Find where the given text appears and provide that cell's center as [X, Y] coordinate. 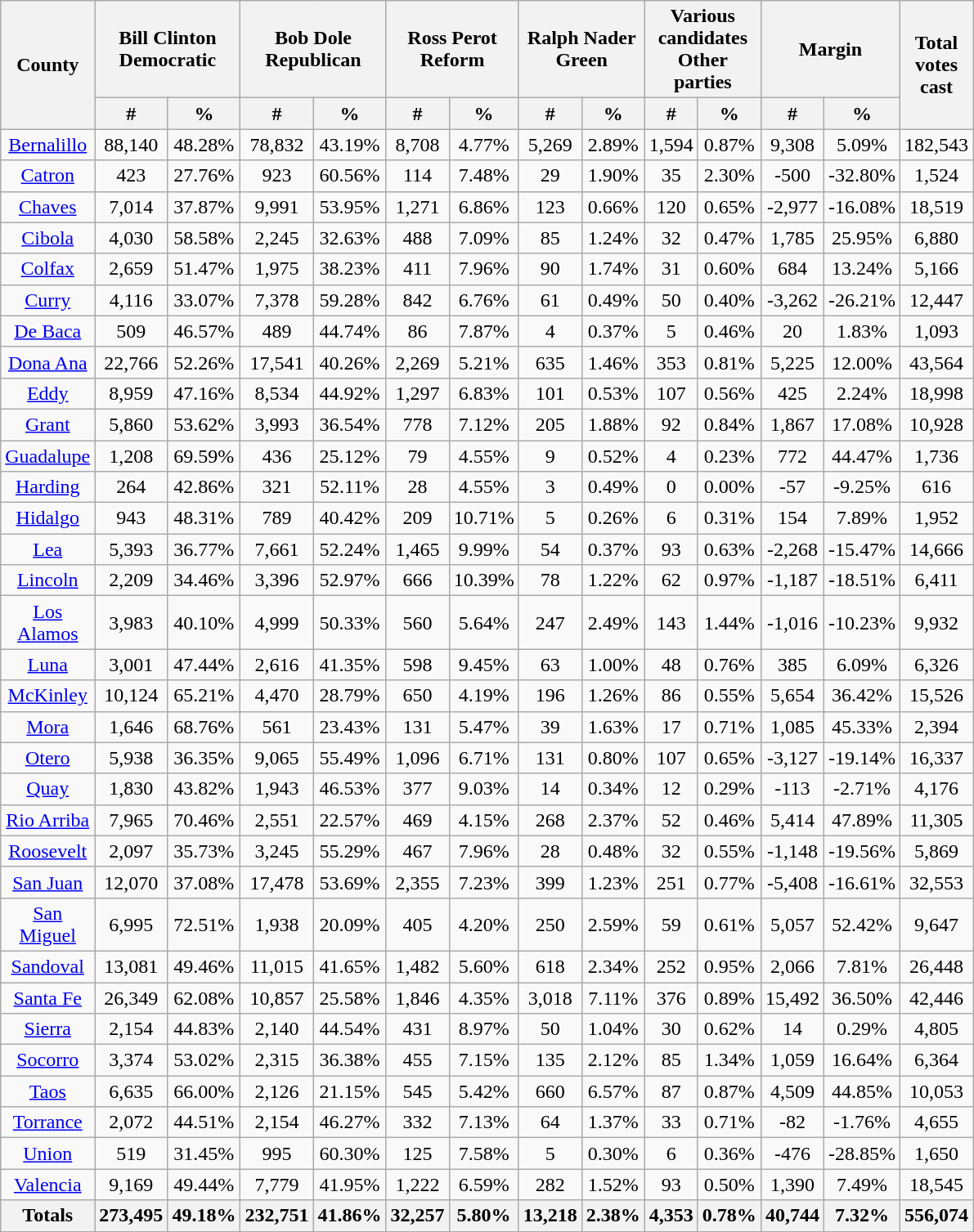
59.28% [350, 300]
32,553 [937, 882]
469 [417, 820]
25.12% [350, 455]
-3,262 [792, 300]
3,018 [550, 998]
53.02% [204, 1060]
519 [131, 1154]
53.69% [350, 882]
11,015 [276, 966]
45.33% [862, 727]
209 [417, 518]
-19.56% [862, 851]
17 [671, 727]
Rio Arriba [47, 820]
-82 [792, 1122]
-1.76% [862, 1122]
25.58% [350, 998]
48 [671, 665]
4,176 [937, 789]
1,524 [937, 176]
Torrance [47, 1122]
35 [671, 176]
36.54% [350, 424]
Los Alamos [47, 623]
5.09% [862, 145]
Socorro [47, 1060]
2.38% [613, 1216]
1,271 [417, 207]
1,594 [671, 145]
9,991 [276, 207]
273,495 [131, 1216]
5,166 [937, 269]
20 [792, 331]
Dona Ana [47, 362]
101 [550, 393]
2,616 [276, 665]
-9.25% [862, 487]
16,337 [937, 758]
0.40% [729, 300]
0.80% [613, 758]
78,832 [276, 145]
5.21% [484, 362]
4.20% [484, 924]
4,999 [276, 623]
41.35% [350, 665]
43.19% [350, 145]
1,938 [276, 924]
0.26% [613, 518]
9,308 [792, 145]
Taos [47, 1091]
-28.85% [862, 1154]
9.99% [484, 549]
5.60% [484, 966]
Eddy [47, 393]
7.32% [862, 1216]
1.00% [613, 665]
Curry [47, 300]
-19.14% [862, 758]
59 [671, 924]
0.30% [613, 1154]
995 [276, 1154]
40.42% [350, 518]
2,269 [417, 362]
4.77% [484, 145]
0.77% [729, 882]
6,411 [937, 580]
18,519 [937, 207]
12 [671, 789]
Bernalillo [47, 145]
154 [792, 518]
1.44% [729, 623]
5,393 [131, 549]
635 [550, 362]
1.04% [613, 1029]
250 [550, 924]
252 [671, 966]
79 [417, 455]
17.08% [862, 424]
10,928 [937, 424]
2.49% [613, 623]
4,805 [937, 1029]
561 [276, 727]
282 [550, 1185]
1,093 [937, 331]
Total votes cast [937, 65]
Bob DoleRepublican [313, 49]
120 [671, 207]
4,509 [792, 1091]
0.48% [613, 851]
3,001 [131, 665]
3,993 [276, 424]
-26.21% [862, 300]
Guadalupe [47, 455]
0.36% [729, 1154]
411 [417, 269]
13.24% [862, 269]
Luna [47, 665]
44.85% [862, 1091]
423 [131, 176]
3 [550, 487]
6,326 [937, 665]
1,736 [937, 455]
618 [550, 966]
4,116 [131, 300]
Grant [47, 424]
5.64% [484, 623]
11,305 [937, 820]
-2,977 [792, 207]
10,857 [276, 998]
0.89% [729, 998]
-500 [792, 176]
1,943 [276, 789]
2,126 [276, 1091]
0.81% [729, 362]
-1,187 [792, 580]
39 [550, 727]
16.64% [862, 1060]
Mora [47, 727]
53.95% [350, 207]
55.29% [350, 851]
52.24% [350, 549]
2.59% [613, 924]
114 [417, 176]
6,880 [937, 238]
1,952 [937, 518]
467 [417, 851]
2.24% [862, 393]
-32.80% [862, 176]
6.09% [862, 665]
0.97% [729, 580]
5,869 [937, 851]
13,081 [131, 966]
247 [550, 623]
Sandoval [47, 966]
Sierra [47, 1029]
52.42% [862, 924]
1,646 [131, 727]
35.73% [204, 851]
1.83% [862, 331]
1.22% [613, 580]
1.88% [613, 424]
38.23% [350, 269]
-5,408 [792, 882]
0.23% [729, 455]
1.37% [613, 1122]
32,257 [417, 1216]
7,779 [276, 1185]
36.42% [862, 696]
22,766 [131, 362]
17,541 [276, 362]
-2,268 [792, 549]
40.10% [204, 623]
0.52% [613, 455]
4,030 [131, 238]
772 [792, 455]
425 [792, 393]
2.37% [613, 820]
43,564 [937, 362]
598 [417, 665]
7.12% [484, 424]
332 [417, 1122]
6.86% [484, 207]
5,414 [792, 820]
20.09% [350, 924]
52.26% [204, 362]
455 [417, 1060]
Santa Fe [47, 998]
43.82% [204, 789]
0.47% [729, 238]
5,654 [792, 696]
6,364 [937, 1060]
0.34% [613, 789]
-3,127 [792, 758]
0.95% [729, 966]
-10.23% [862, 623]
5.47% [484, 727]
616 [937, 487]
63 [550, 665]
2,659 [131, 269]
2.89% [613, 145]
789 [276, 518]
7,661 [276, 549]
40.26% [350, 362]
5,938 [131, 758]
5,269 [550, 145]
405 [417, 924]
Various candidatesOther parties [702, 49]
66.00% [204, 1091]
0.84% [729, 424]
3,245 [276, 851]
556,074 [937, 1216]
6,635 [131, 1091]
52.97% [350, 580]
666 [417, 580]
69.59% [204, 455]
7.15% [484, 1060]
135 [550, 1060]
22.57% [350, 820]
660 [550, 1091]
7.09% [484, 238]
10.71% [484, 518]
44.54% [350, 1029]
2.12% [613, 1060]
4,470 [276, 696]
2,140 [276, 1029]
399 [550, 882]
55.49% [350, 758]
7.48% [484, 176]
31 [671, 269]
0.31% [729, 518]
8,708 [417, 145]
46.57% [204, 331]
7.49% [862, 1185]
842 [417, 300]
1,830 [131, 789]
5,860 [131, 424]
1,975 [276, 269]
7.23% [484, 882]
1,846 [417, 998]
1,390 [792, 1185]
-1,016 [792, 623]
6.76% [484, 300]
9,065 [276, 758]
-113 [792, 789]
65.21% [204, 696]
8,959 [131, 393]
125 [417, 1154]
Margin [830, 49]
53.62% [204, 424]
50.33% [350, 623]
31.45% [204, 1154]
2,097 [131, 851]
49.44% [204, 1185]
377 [417, 789]
12,070 [131, 882]
47.44% [204, 665]
1,465 [417, 549]
2.30% [729, 176]
8.97% [484, 1029]
1.90% [613, 176]
42,446 [937, 998]
1.46% [613, 362]
36.50% [862, 998]
58.58% [204, 238]
1,650 [937, 1154]
-16.61% [862, 882]
923 [276, 176]
14,666 [937, 549]
54 [550, 549]
-18.51% [862, 580]
2,551 [276, 820]
7,014 [131, 207]
5,057 [792, 924]
6.83% [484, 393]
0.66% [613, 207]
Roosevelt [47, 851]
92 [671, 424]
1,222 [417, 1185]
48.28% [204, 145]
Catron [47, 176]
48.31% [204, 518]
1,059 [792, 1060]
13,218 [550, 1216]
62 [671, 580]
10,124 [131, 696]
-16.08% [862, 207]
10.39% [484, 580]
47.89% [862, 820]
Union [47, 1154]
0.76% [729, 665]
1.74% [613, 269]
376 [671, 998]
0.56% [729, 393]
9.45% [484, 665]
36.77% [204, 549]
7,378 [276, 300]
McKinley [47, 696]
1,208 [131, 455]
12,447 [937, 300]
1,785 [792, 238]
Ross PerotReform [452, 49]
3,374 [131, 1060]
9.03% [484, 789]
7,965 [131, 820]
90 [550, 269]
196 [550, 696]
4.15% [484, 820]
0.61% [729, 924]
4,655 [937, 1122]
7.11% [613, 998]
1,297 [417, 393]
123 [550, 207]
36.38% [350, 1060]
7.89% [862, 518]
1,482 [417, 966]
650 [417, 696]
1,867 [792, 424]
0.78% [729, 1216]
49.46% [204, 966]
25.95% [862, 238]
2,315 [276, 1060]
4.19% [484, 696]
40,744 [792, 1216]
52 [671, 820]
268 [550, 820]
4.35% [484, 998]
44.47% [862, 455]
9,647 [937, 924]
72.51% [204, 924]
1.63% [613, 727]
545 [417, 1091]
509 [131, 331]
Hidalgo [47, 518]
Valencia [47, 1185]
88,140 [131, 145]
264 [131, 487]
44.92% [350, 393]
26,349 [131, 998]
41.86% [350, 1216]
21.15% [350, 1091]
6,995 [131, 924]
44.51% [204, 1122]
44.83% [204, 1029]
778 [417, 424]
7.81% [862, 966]
Lea [47, 549]
2,209 [131, 580]
36.35% [204, 758]
18,998 [937, 393]
321 [276, 487]
489 [276, 331]
41.65% [350, 966]
Totals [47, 1216]
6.59% [484, 1185]
Harding [47, 487]
0.63% [729, 549]
49.18% [204, 1216]
Colfax [47, 269]
0.50% [729, 1185]
68.76% [204, 727]
6.71% [484, 758]
6.57% [613, 1091]
9,932 [937, 623]
51.47% [204, 269]
34.46% [204, 580]
41.95% [350, 1185]
0 [671, 487]
15,492 [792, 998]
County [47, 65]
87 [671, 1091]
143 [671, 623]
37.87% [204, 207]
Chaves [47, 207]
5,225 [792, 362]
5.80% [484, 1216]
10,053 [937, 1091]
2.34% [613, 966]
7.87% [484, 331]
488 [417, 238]
60.30% [350, 1154]
7.58% [484, 1154]
353 [671, 362]
4,353 [671, 1216]
1,085 [792, 727]
2,072 [131, 1122]
70.46% [204, 820]
64 [550, 1122]
1.26% [613, 696]
251 [671, 882]
232,751 [276, 1216]
1.23% [613, 882]
26,448 [937, 966]
-476 [792, 1154]
0.60% [729, 269]
-15.47% [862, 549]
-1,148 [792, 851]
44.74% [350, 331]
12.00% [862, 362]
Bill ClintonDemocratic [168, 49]
0.00% [729, 487]
9,169 [131, 1185]
27.76% [204, 176]
-57 [792, 487]
62.08% [204, 998]
29 [550, 176]
17,478 [276, 882]
3,396 [276, 580]
46.27% [350, 1122]
37.08% [204, 882]
436 [276, 455]
Ralph NaderGreen [581, 49]
5.42% [484, 1091]
33 [671, 1122]
3,983 [131, 623]
1.34% [729, 1060]
30 [671, 1029]
Cibola [47, 238]
0.62% [729, 1029]
San Miguel [47, 924]
-2.71% [862, 789]
Quay [47, 789]
182,543 [937, 145]
943 [131, 518]
60.56% [350, 176]
205 [550, 424]
42.86% [204, 487]
61 [550, 300]
78 [550, 580]
0.53% [613, 393]
1.24% [613, 238]
7.13% [484, 1122]
1.52% [613, 1185]
23.43% [350, 727]
32.63% [350, 238]
9 [550, 455]
46.53% [350, 789]
2,066 [792, 966]
52.11% [350, 487]
Lincoln [47, 580]
2,355 [417, 882]
1,096 [417, 758]
De Baca [47, 331]
Otero [47, 758]
2,394 [937, 727]
15,526 [937, 696]
684 [792, 269]
2,245 [276, 238]
560 [417, 623]
47.16% [204, 393]
33.07% [204, 300]
18,545 [937, 1185]
385 [792, 665]
San Juan [47, 882]
28.79% [350, 696]
8,534 [276, 393]
431 [417, 1029]
